Determine the (x, y) coordinate at the center of the cell enclosing the given text.  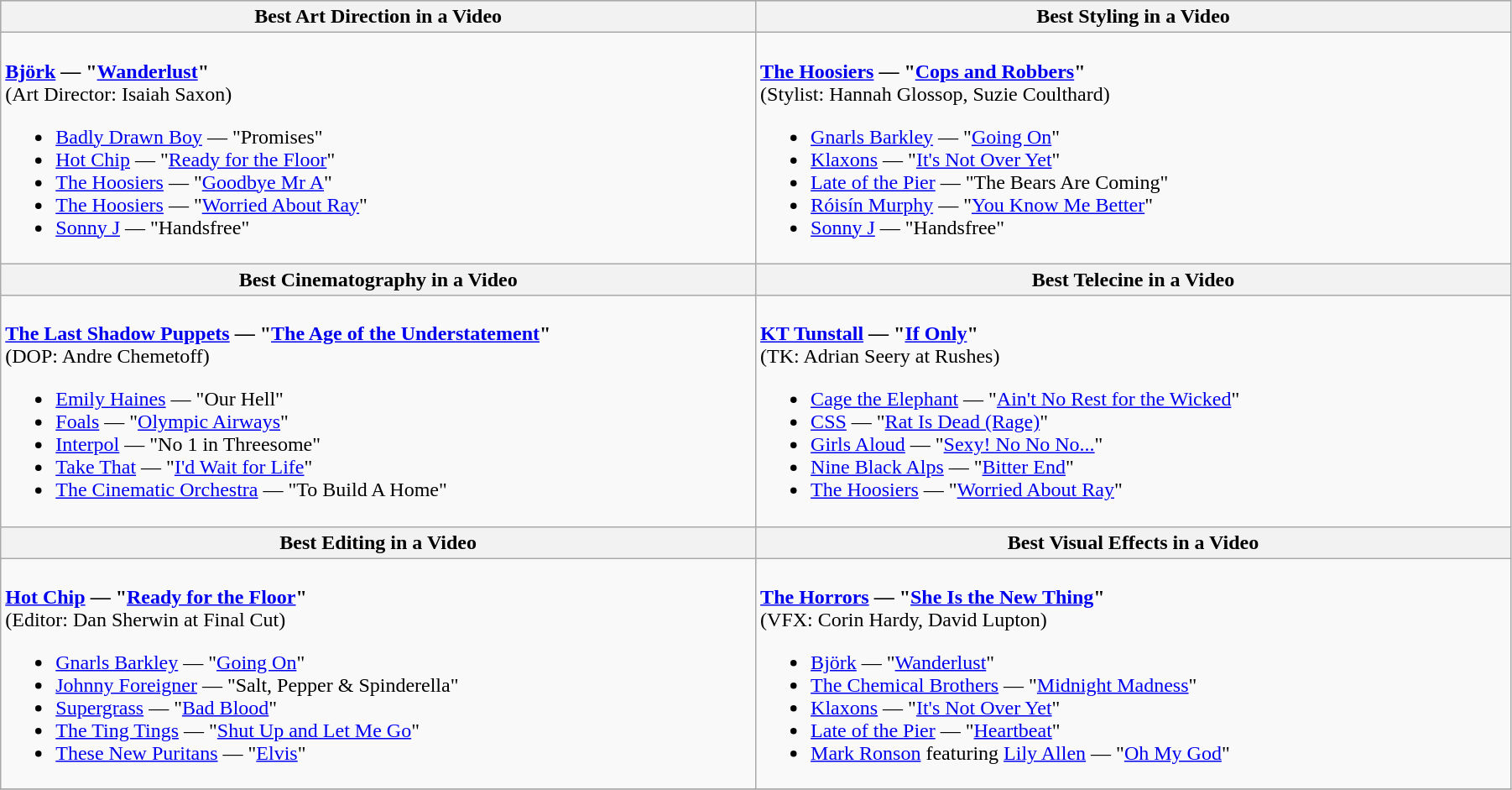
Best Editing in a Video (378, 542)
Best Cinematography in a Video (378, 280)
Best Styling in a Video (1134, 17)
Best Visual Effects in a Video (1134, 542)
Best Art Direction in a Video (378, 17)
Best Telecine in a Video (1134, 280)
